Extract the [x, y] coordinate from the center of the cell holding the provided text.  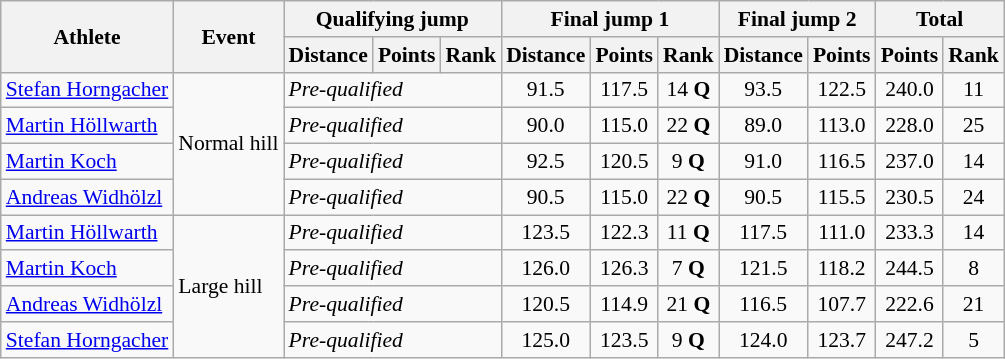
111.0 [842, 233]
122.5 [842, 90]
244.5 [910, 269]
123.7 [842, 340]
233.3 [910, 233]
11 Q [688, 233]
126.3 [624, 269]
122.3 [624, 233]
118.2 [842, 269]
247.2 [910, 340]
113.0 [842, 126]
90.0 [546, 126]
125.0 [546, 340]
Total [940, 19]
237.0 [910, 162]
5 [974, 340]
92.5 [546, 162]
Normal hill [228, 143]
126.0 [546, 269]
93.5 [764, 90]
11 [974, 90]
Event [228, 36]
91.5 [546, 90]
240.0 [910, 90]
228.0 [910, 126]
7 Q [688, 269]
124.0 [764, 340]
21 [974, 304]
121.5 [764, 269]
Final jump 1 [610, 19]
222.6 [910, 304]
230.5 [910, 197]
21 Q [688, 304]
107.7 [842, 304]
8 [974, 269]
Athlete [88, 36]
89.0 [764, 126]
Large hill [228, 286]
14 Q [688, 90]
Final jump 2 [798, 19]
Qualifying jump [393, 19]
24 [974, 197]
25 [974, 126]
91.0 [764, 162]
115.5 [842, 197]
114.9 [624, 304]
